Return the [X, Y] coordinate for the center point of the cell that contains the specified text.  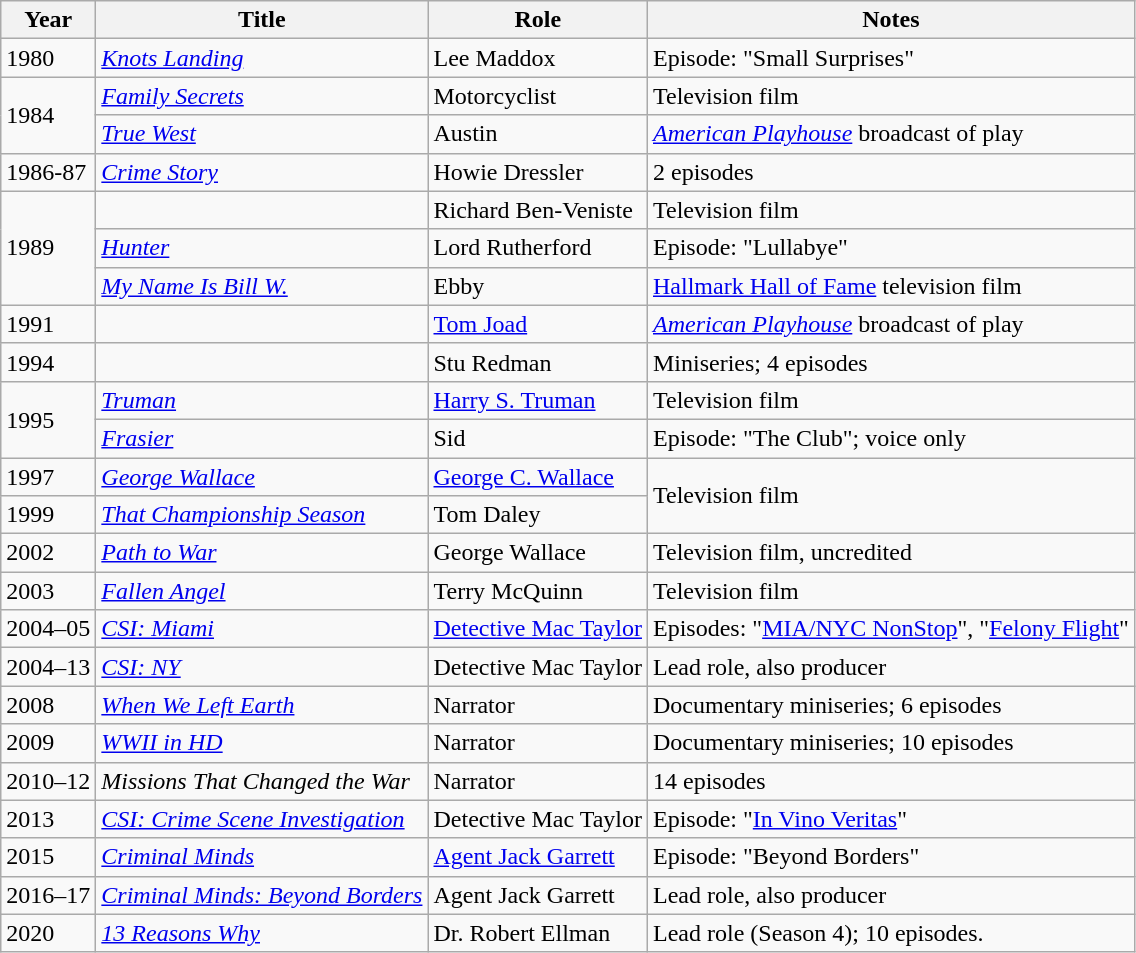
1991 [48, 324]
CSI: Miami [262, 629]
That Championship Season [262, 515]
Lord Rutherford [538, 248]
2004–13 [48, 667]
2002 [48, 553]
1984 [48, 115]
Frasier [262, 438]
Episode: "In Vino Veritas" [890, 819]
Criminal Minds: Beyond Borders [262, 895]
Terry McQuinn [538, 591]
Ebby [538, 286]
Path to War [262, 553]
Role [538, 20]
13 Reasons Why [262, 933]
1995 [48, 419]
Austin [538, 134]
Knots Landing [262, 58]
Sid [538, 438]
Miniseries; 4 episodes [890, 362]
Lead role (Season 4); 10 episodes. [890, 933]
CSI: NY [262, 667]
Tom Joad [538, 324]
1989 [48, 248]
1986-87 [48, 172]
2013 [48, 819]
Stu Redman [538, 362]
Tom Daley [538, 515]
1997 [48, 477]
Hunter [262, 248]
When We Left Earth [262, 705]
Episodes: "MIA/NYC NonStop", "Felony Flight" [890, 629]
True West [262, 134]
Episode: "Lullabye" [890, 248]
Missions That Changed the War [262, 781]
CSI: Crime Scene Investigation [262, 819]
Lee Maddox [538, 58]
Documentary miniseries; 10 episodes [890, 743]
Title [262, 20]
Truman [262, 400]
Crime Story [262, 172]
2020 [48, 933]
1980 [48, 58]
2010–12 [48, 781]
Episode: "The Club"; voice only [890, 438]
Family Secrets [262, 96]
Hallmark Hall of Fame television film [890, 286]
1999 [48, 515]
Dr. Robert Ellman [538, 933]
Notes [890, 20]
My Name Is Bill W. [262, 286]
Motorcyclist [538, 96]
WWII in HD [262, 743]
2003 [48, 591]
Year [48, 20]
Television film, uncredited [890, 553]
Episode: "Small Surprises" [890, 58]
2 episodes [890, 172]
1994 [48, 362]
Documentary miniseries; 6 episodes [890, 705]
14 episodes [890, 781]
2009 [48, 743]
Howie Dressler [538, 172]
Harry S. Truman [538, 400]
Episode: "Beyond Borders" [890, 857]
Richard Ben-Veniste [538, 210]
Criminal Minds [262, 857]
2015 [48, 857]
2016–17 [48, 895]
2004–05 [48, 629]
Fallen Angel [262, 591]
2008 [48, 705]
George C. Wallace [538, 477]
